Locate the cell with the specified text and output its (X, Y) center coordinate. 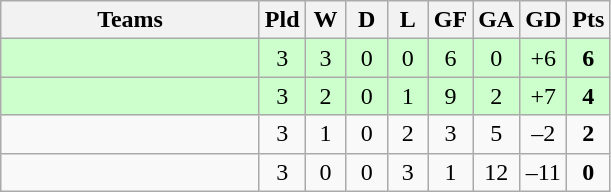
GD (544, 20)
Pld (282, 20)
–11 (544, 172)
Pts (588, 20)
GA (496, 20)
GF (450, 20)
–2 (544, 134)
Teams (130, 20)
+6 (544, 58)
9 (450, 96)
+7 (544, 96)
D (366, 20)
5 (496, 134)
W (326, 20)
L (408, 20)
12 (496, 172)
4 (588, 96)
